Extract the (X, Y) coordinate from the center of the cell holding the provided text.  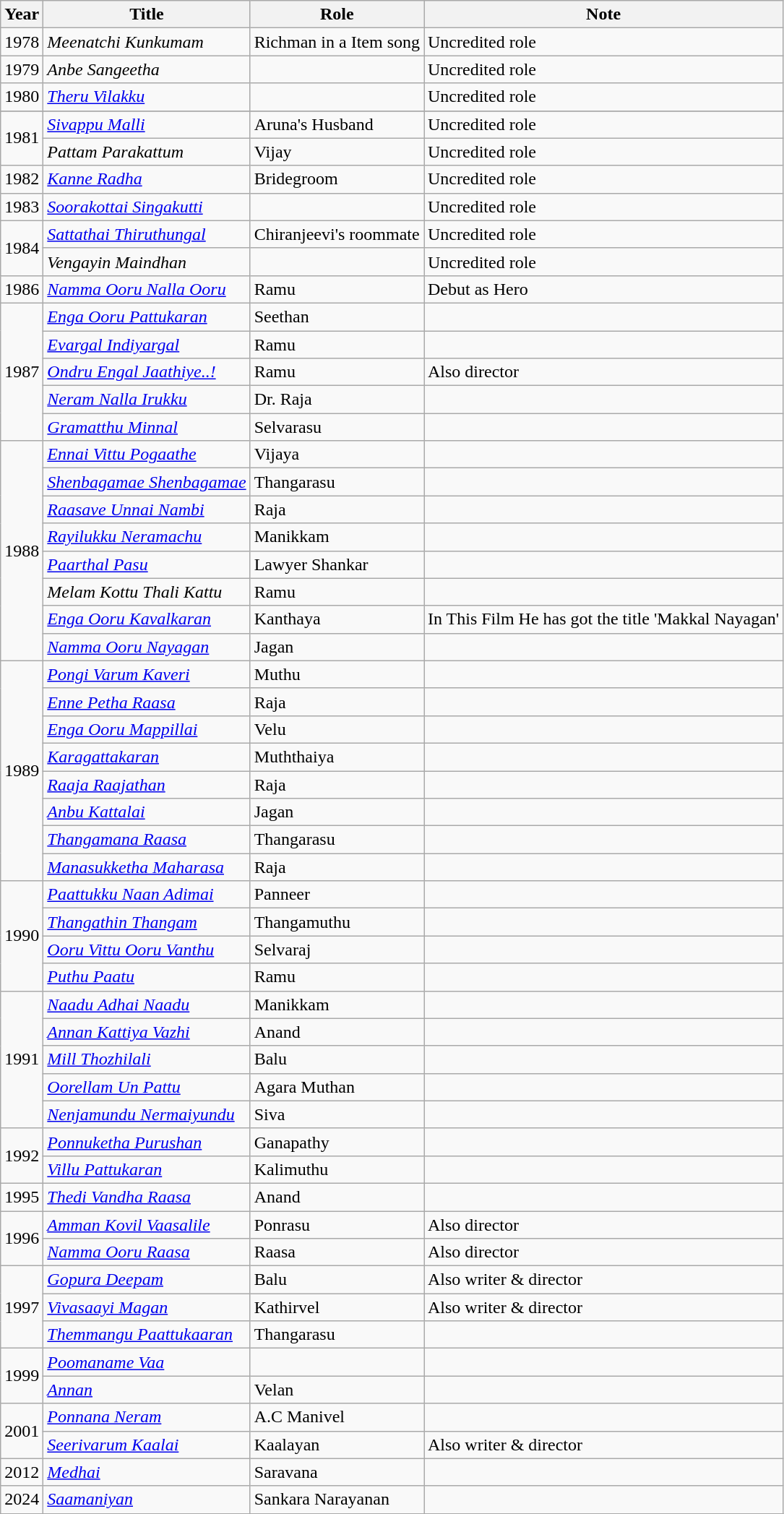
1981 (22, 138)
Raaja Raajathan (147, 784)
2001 (22, 1431)
1988 (22, 551)
Saravana (337, 1472)
Oorellam Un Pattu (147, 1087)
2024 (22, 1500)
Theru Vilakku (147, 97)
Sattathai Thiruthungal (147, 234)
Pattam Parakattum (147, 152)
Enga Ooru Kavalkaran (147, 619)
Pongi Varum Kaveri (147, 674)
Puthu Paatu (147, 977)
Kaalayan (337, 1445)
Villu Pattukaran (147, 1169)
Rayilukku Neramachu (147, 537)
Anbe Sangeetha (147, 69)
Meenatchi Kunkumam (147, 42)
1986 (22, 289)
Thedi Vandha Raasa (147, 1197)
Ponnana Neram (147, 1417)
Ondru Engal Jaathiye..! (147, 372)
Role (337, 14)
1991 (22, 1059)
Seerivarum Kaalai (147, 1445)
Muthu (337, 674)
Namma Ooru Raasa (147, 1252)
Ennai Vittu Pogaathe (147, 455)
Ponrasu (337, 1225)
Ponnuketha Purushan (147, 1142)
1978 (22, 42)
Note (603, 14)
Aruna's Husband (337, 124)
Enga Ooru Pattukaran (147, 317)
Seethan (337, 317)
Title (147, 14)
Year (22, 14)
Raasa (337, 1252)
Themmangu Paattukaaran (147, 1335)
Paarthal Pasu (147, 564)
1990 (22, 936)
1996 (22, 1239)
Annan (147, 1390)
Kanne Radha (147, 179)
1995 (22, 1197)
Vivasaayi Magan (147, 1307)
1999 (22, 1376)
1984 (22, 248)
Raasave Unnai Nambi (147, 509)
Thangathin Thangam (147, 922)
Richman in a Item song (337, 42)
Kathirvel (337, 1307)
Manasukketha Maharasa (147, 867)
Nenjamundu Nermaiyundu (147, 1114)
Thangamuthu (337, 922)
Karagattakaran (147, 757)
Melam Kottu Thali Kattu (147, 592)
In This Film He has got the title 'Makkal Nayagan' (603, 619)
Gopura Deepam (147, 1280)
Medhai (147, 1472)
Sivappu Malli (147, 124)
Lawyer Shankar (337, 564)
1980 (22, 97)
Bridegroom (337, 179)
Paattukku Naan Adimai (147, 895)
Ganapathy (337, 1142)
1989 (22, 770)
Amman Kovil Vaasalile (147, 1225)
1997 (22, 1307)
Panneer (337, 895)
2012 (22, 1472)
Shenbagamae Shenbagamae (147, 482)
Chiranjeevi's roommate (337, 234)
Soorakottai Singakutti (147, 207)
1992 (22, 1156)
Vijaya (337, 455)
Naadu Adhai Naadu (147, 1005)
1979 (22, 69)
1983 (22, 207)
Evargal Indiyargal (147, 345)
Vijay (337, 152)
Muththaiya (337, 757)
Agara Muthan (337, 1087)
1987 (22, 371)
Kalimuthu (337, 1169)
Mill Thozhilali (147, 1059)
Enga Ooru Mappillai (147, 729)
Saamaniyan (147, 1500)
Namma Ooru Nalla Ooru (147, 289)
Dr. Raja (337, 400)
1982 (22, 179)
A.C Manivel (337, 1417)
Anbu Kattalai (147, 812)
Velan (337, 1390)
Poomaname Vaa (147, 1362)
Vengayin Maindhan (147, 262)
Annan Kattiya Vazhi (147, 1032)
Namma Ooru Nayagan (147, 647)
Sankara Narayanan (337, 1500)
Neram Nalla Irukku (147, 400)
Selvaraj (337, 950)
Siva (337, 1114)
Ooru Vittu Ooru Vanthu (147, 950)
Gramatthu Minnal (147, 427)
Enne Petha Raasa (147, 702)
Kanthaya (337, 619)
Velu (337, 729)
Thangamana Raasa (147, 840)
Selvarasu (337, 427)
Debut as Hero (603, 289)
